Return the [X, Y] coordinate for the center point of the cell that contains the specified text.  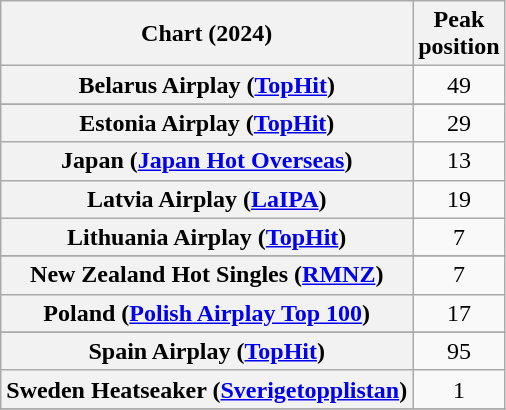
Poland (Polish Airplay Top 100) [207, 313]
Peakposition [459, 34]
1 [459, 389]
Sweden Heatseaker (Sverigetopplistan) [207, 389]
17 [459, 313]
29 [459, 123]
13 [459, 161]
95 [459, 351]
Spain Airplay (TopHit) [207, 351]
Belarus Airplay (TopHit) [207, 85]
Estonia Airplay (TopHit) [207, 123]
Japan (Japan Hot Overseas) [207, 161]
19 [459, 199]
Lithuania Airplay (TopHit) [207, 237]
49 [459, 85]
New Zealand Hot Singles (RMNZ) [207, 275]
Chart (2024) [207, 34]
Latvia Airplay (LaIPA) [207, 199]
